Return the [X, Y] coordinate for the center point of the cell that contains the specified text.  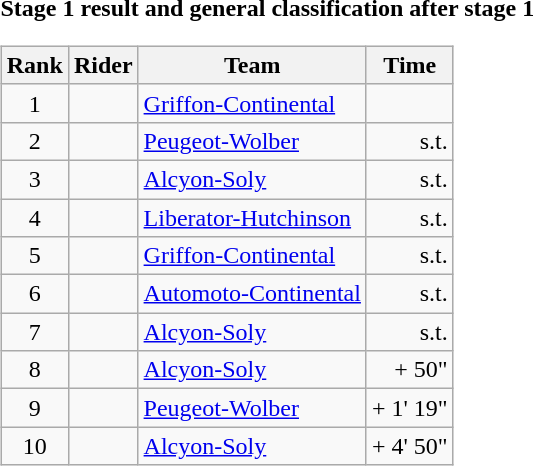
+ 4' 50" [410, 446]
7 [34, 332]
4 [34, 217]
9 [34, 408]
Liberator-Hutchinson [252, 217]
+ 1' 19" [410, 408]
Time [410, 65]
Rank [34, 65]
Team [252, 65]
Automoto-Continental [252, 294]
10 [34, 446]
+ 50" [410, 370]
2 [34, 141]
Rider [103, 65]
6 [34, 294]
1 [34, 103]
5 [34, 256]
8 [34, 370]
3 [34, 179]
